Pinpoint the cell where the given text exists, returning its [X, Y] midpoint coordinate. 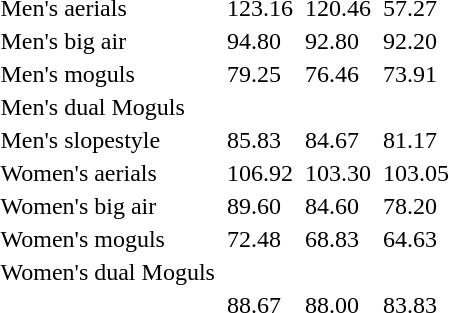
76.46 [338, 74]
106.92 [260, 173]
72.48 [260, 239]
84.67 [338, 140]
68.83 [338, 239]
103.30 [338, 173]
92.80 [338, 41]
85.83 [260, 140]
84.60 [338, 206]
94.80 [260, 41]
79.25 [260, 74]
89.60 [260, 206]
